Scan for the cell matching the given text and deliver its [x, y] coordinate at center. 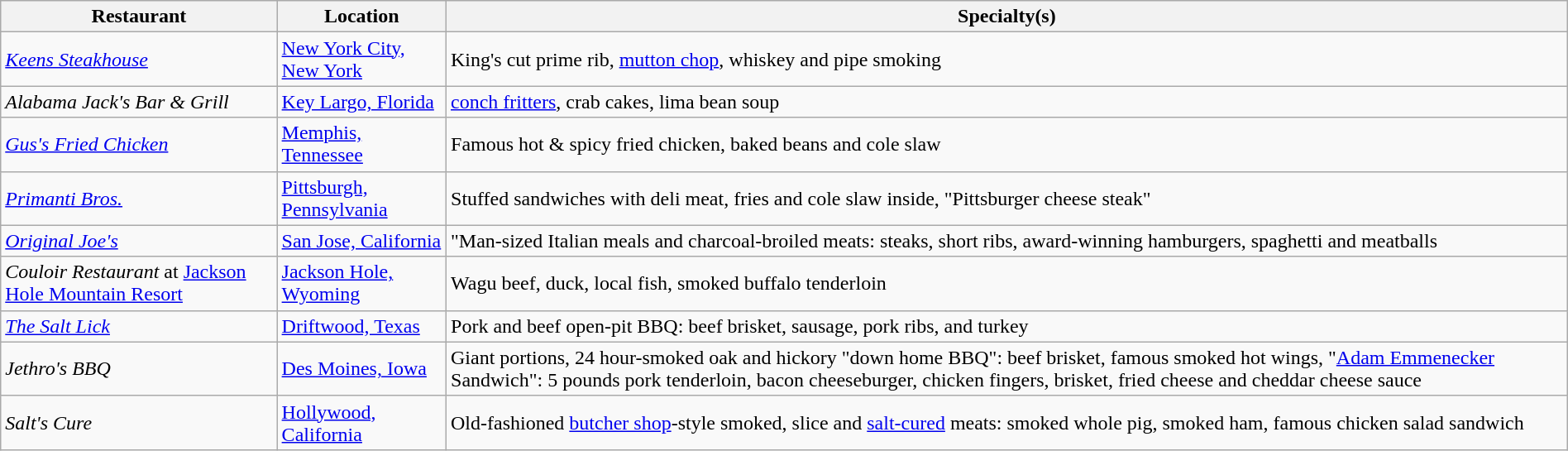
Pork and beef open-pit BBQ: beef brisket, sausage, pork ribs, and turkey [1007, 326]
New York City, New York [361, 60]
Primanti Bros. [139, 199]
conch fritters, crab cakes, lima bean soup [1007, 102]
Old-fashioned butcher shop-style smoked, slice and salt-cured meats: smoked whole pig, smoked ham, famous chicken salad sandwich [1007, 422]
"Man-sized Italian meals and charcoal-broiled meats: steaks, short ribs, award-winning hamburgers, spaghetti and meatballs [1007, 241]
San Jose, California [361, 241]
Jethro's BBQ [139, 369]
Alabama Jack's Bar & Grill [139, 102]
Pittsburgh, Pennsylvania [361, 199]
Stuffed sandwiches with deli meat, fries and cole slaw inside, "Pittsburger cheese steak" [1007, 199]
Keens Steakhouse [139, 60]
Gus's Fried Chicken [139, 144]
Memphis, Tennessee [361, 144]
King's cut prime rib, mutton chop, whiskey and pipe smoking [1007, 60]
Key Largo, Florida [361, 102]
Original Joe's [139, 241]
Des Moines, Iowa [361, 369]
Specialty(s) [1007, 17]
Restaurant [139, 17]
Famous hot & spicy fried chicken, baked beans and cole slaw [1007, 144]
Salt's Cure [139, 422]
Couloir Restaurant at Jackson Hole Mountain Resort [139, 283]
Location [361, 17]
Wagu beef, duck, local fish, smoked buffalo tenderloin [1007, 283]
The Salt Lick [139, 326]
Jackson Hole, Wyoming [361, 283]
Hollywood, California [361, 422]
Driftwood, Texas [361, 326]
